Pinpoint the cell where the given text exists, returning its (x, y) midpoint coordinate. 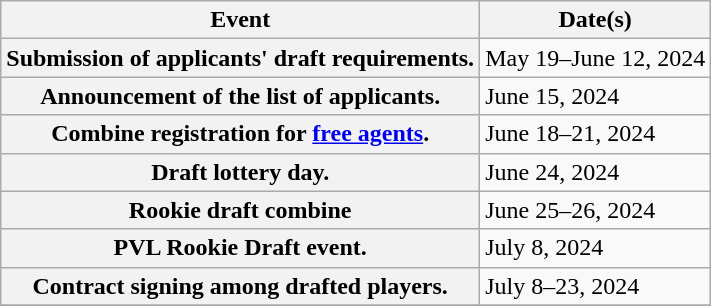
Combine registration for free agents. (240, 134)
Submission of applicants' draft requirements. (240, 58)
June 18–21, 2024 (596, 134)
July 8, 2024 (596, 248)
Draft lottery day. (240, 172)
Event (240, 20)
Contract signing among drafted players. (240, 286)
June 25–26, 2024 (596, 210)
June 24, 2024 (596, 172)
July 8–23, 2024 (596, 286)
June 15, 2024 (596, 96)
May 19–June 12, 2024 (596, 58)
Announcement of the list of applicants. (240, 96)
PVL Rookie Draft event. (240, 248)
Date(s) (596, 20)
Rookie draft combine (240, 210)
